Locate the cell with the specified text and output its (X, Y) center coordinate. 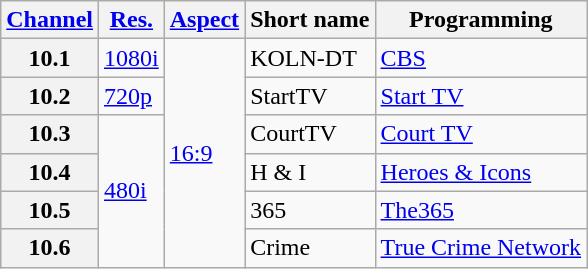
Programming (481, 20)
CBS (481, 58)
Res. (132, 20)
Crime (310, 248)
10.5 (50, 210)
KOLN-DT (310, 58)
Channel (50, 20)
True Crime Network (481, 248)
16:9 (204, 153)
H & I (310, 172)
10.6 (50, 248)
StartTV (310, 96)
Short name (310, 20)
480i (132, 191)
1080i (132, 58)
Start TV (481, 96)
10.1 (50, 58)
10.2 (50, 96)
Heroes & Icons (481, 172)
10.4 (50, 172)
CourtTV (310, 134)
10.3 (50, 134)
The365 (481, 210)
365 (310, 210)
Aspect (204, 20)
Court TV (481, 134)
720p (132, 96)
